Scan for the cell matching the given text and deliver its (x, y) coordinate at center. 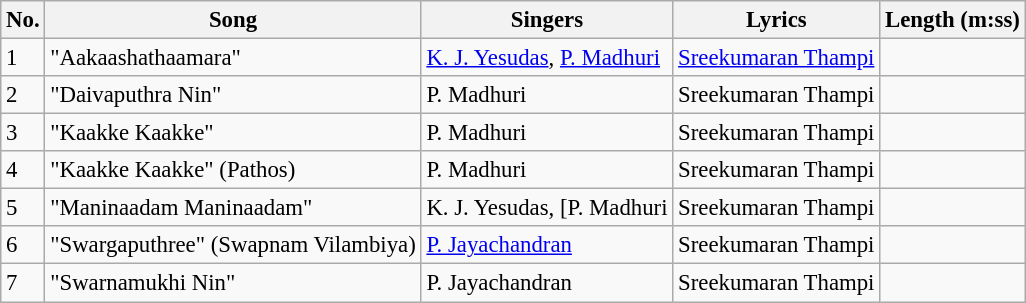
"Maninaadam Maninaadam" (233, 208)
"Kaakke Kaakke" (233, 133)
"Swarnamukhi Nin" (233, 283)
"Swargaputhree" (Swapnam Vilambiya) (233, 245)
2 (23, 95)
Lyrics (776, 20)
"Aakaashathaamara" (233, 58)
Singers (547, 20)
K. J. Yesudas, [P. Madhuri (547, 208)
3 (23, 133)
Song (233, 20)
4 (23, 170)
Length (m:ss) (952, 20)
K. J. Yesudas, P. Madhuri (547, 58)
"Daivaputhra Nin" (233, 95)
"Kaakke Kaakke" (Pathos) (233, 170)
No. (23, 20)
6 (23, 245)
7 (23, 283)
5 (23, 208)
1 (23, 58)
